Identify which cell holds the provided text, then report its (x, y) central coordinate. 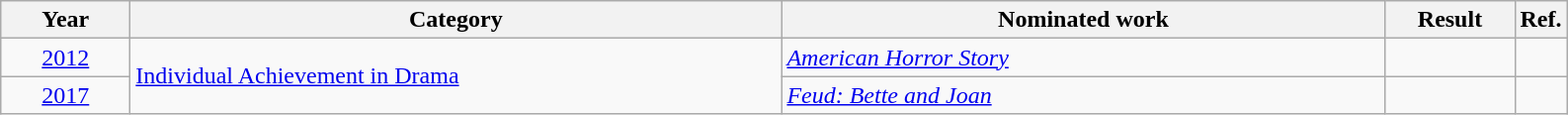
Nominated work (1083, 20)
Category (456, 20)
Individual Achievement in Drama (456, 76)
American Horror Story (1083, 57)
Year (65, 20)
2017 (65, 95)
Result (1450, 20)
2012 (65, 57)
Feud: Bette and Joan (1083, 95)
Ref. (1541, 20)
